Identify which cell holds the provided text, then report its (x, y) central coordinate. 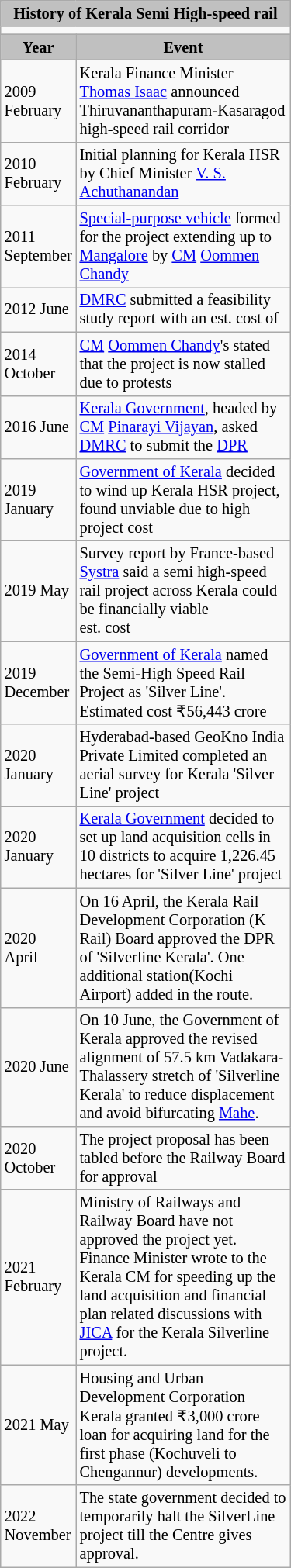
CM Oommen Chandy's stated that the project is now stalled due to protests (183, 364)
Event (183, 47)
Survey report by France-based Systra said a semi high-speed rail project across Kerala could be financially viableest. cost (183, 591)
2020 October (39, 1159)
Hyderabad-based GeoKno India Private Limited completed an aerial survey for Kerala 'Silver Line' project (183, 765)
Special-purpose vehicle formed for the project extending up to Mangalore by CM Oommen Chandy (183, 247)
2021 February (39, 1277)
Kerala Finance Minister Thomas Isaac announced Thiruvananthapuram-Kasaragod high-speed rail corridor (183, 102)
DMRC submitted a feasibility study report with an est. cost of (183, 310)
2021 May (39, 1425)
History of Kerala Semi High-speed rail (146, 14)
2020 April (39, 948)
2019 May (39, 591)
Initial planning for Kerala HSR by Chief Minister V. S. Achuthanandan (183, 174)
Kerala Government, headed by CM Pinarayi Vijayan, asked DMRC to submit the DPR (183, 427)
2020 June (39, 1067)
2012 June (39, 310)
2022 November (39, 1526)
The state government decided to temporarily halt the SilverLine project till the Centre gives approval. (183, 1526)
The project proposal has been tabled before the Railway Board for approval (183, 1159)
Government of Kerala decided to wind up Kerala HSR project, found unviable due to high project cost (183, 500)
2019 December (39, 682)
Government of Kerala named the Semi-High Speed Rail Project as 'Silver Line'. Estimated cost ₹56,443 crore (183, 682)
2019 January (39, 500)
2011 September (39, 247)
2009 February (39, 102)
Year (39, 47)
Kerala Government decided to set up land acquisition cells in 10 districts to acquire 1,226.45 hectares for 'Silver Line' project (183, 848)
2014 October (39, 364)
2016 June (39, 427)
2010 February (39, 174)
